Find where the given text appears and provide that cell's center as [x, y] coordinate. 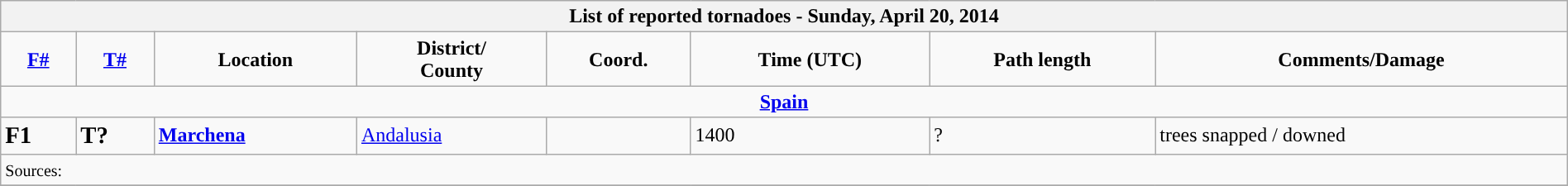
List of reported tornadoes - Sunday, April 20, 2014 [784, 17]
F# [38, 60]
Coord. [619, 60]
T# [115, 60]
Location [255, 60]
F1 [38, 136]
Time (UTC) [810, 60]
1400 [810, 136]
Spain [784, 102]
Path length [1042, 60]
District/County [452, 60]
Sources: [784, 169]
Marchena [255, 136]
T? [115, 136]
trees snapped / downed [1361, 136]
Comments/Damage [1361, 60]
? [1042, 136]
Andalusia [452, 136]
